For the text-containing cell, return its midpoint in (x, y) coordinate format. 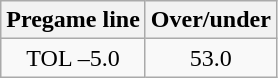
Pregame line (74, 20)
TOL –5.0 (74, 58)
Over/under (210, 20)
53.0 (210, 58)
